For the text-containing cell, return its midpoint in (x, y) coordinate format. 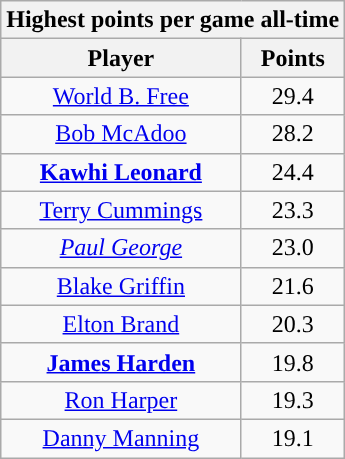
Danny Manning (121, 438)
Player (121, 58)
23.3 (293, 210)
19.8 (293, 362)
19.1 (293, 438)
20.3 (293, 324)
23.0 (293, 248)
19.3 (293, 400)
World B. Free (121, 96)
Blake Griffin (121, 286)
Paul George (121, 248)
Highest points per game all-time (173, 20)
21.6 (293, 286)
Bob McAdoo (121, 134)
24.4 (293, 172)
Terry Cummings (121, 210)
29.4 (293, 96)
Elton Brand (121, 324)
28.2 (293, 134)
James Harden (121, 362)
Ron Harper (121, 400)
Kawhi Leonard (121, 172)
Points (293, 58)
